Return [X, Y] of the center of cell containing provided text 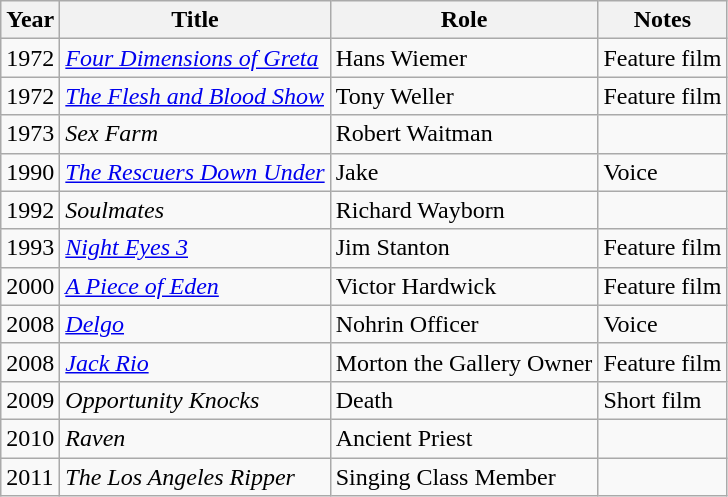
Victor Hardwick [464, 286]
A Piece of Eden [195, 286]
1993 [30, 248]
Nohrin Officer [464, 324]
Robert Waitman [464, 134]
Jim Stanton [464, 248]
Night Eyes 3 [195, 248]
The Los Angeles Ripper [195, 477]
2010 [30, 438]
The Rescuers Down Under [195, 172]
Ancient Priest [464, 438]
2000 [30, 286]
1973 [30, 134]
Morton the Gallery Owner [464, 362]
Opportunity Knocks [195, 400]
Singing Class Member [464, 477]
Delgo [195, 324]
2011 [30, 477]
Raven [195, 438]
Soulmates [195, 210]
1990 [30, 172]
Short film [662, 400]
2009 [30, 400]
Sex Farm [195, 134]
Tony Weller [464, 96]
Jake [464, 172]
Role [464, 20]
Hans Wiemer [464, 58]
Year [30, 20]
Notes [662, 20]
Four Dimensions of Greta [195, 58]
Death [464, 400]
Title [195, 20]
1992 [30, 210]
The Flesh and Blood Show [195, 96]
Jack Rio [195, 362]
Richard Wayborn [464, 210]
